Pinpoint the cell where the given text exists, returning its [x, y] midpoint coordinate. 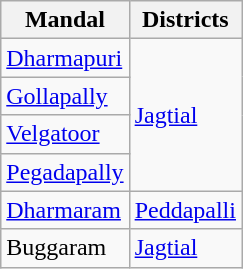
Dharmapuri [65, 58]
Gollapally [65, 96]
Mandal [65, 20]
Pegadapally [65, 172]
Buggaram [65, 248]
Peddapalli [185, 210]
Districts [185, 20]
Dharmaram [65, 210]
Velgatoor [65, 134]
